Search for the cell housing the specified text and yield its [x, y] center coordinate. 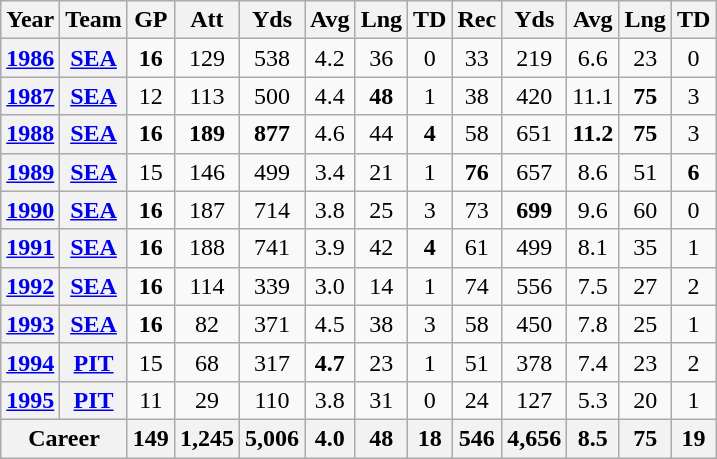
546 [477, 438]
1990 [30, 210]
657 [534, 172]
114 [206, 286]
149 [150, 438]
699 [534, 210]
12 [150, 96]
500 [272, 96]
68 [206, 362]
1994 [30, 362]
82 [206, 324]
4.0 [330, 438]
74 [477, 286]
5.3 [593, 400]
714 [272, 210]
339 [272, 286]
31 [381, 400]
11.2 [593, 134]
20 [645, 400]
8.1 [593, 248]
76 [477, 172]
42 [381, 248]
556 [534, 286]
7.5 [593, 286]
3.0 [330, 286]
4,656 [534, 438]
Career [64, 438]
450 [534, 324]
877 [272, 134]
4.5 [330, 324]
127 [534, 400]
36 [381, 58]
73 [477, 210]
129 [206, 58]
1995 [30, 400]
GP [150, 20]
7.8 [593, 324]
371 [272, 324]
378 [534, 362]
24 [477, 400]
110 [272, 400]
4.2 [330, 58]
189 [206, 134]
1993 [30, 324]
420 [534, 96]
35 [645, 248]
538 [272, 58]
18 [430, 438]
Year [30, 20]
741 [272, 248]
113 [206, 96]
8.6 [593, 172]
1991 [30, 248]
187 [206, 210]
1,245 [206, 438]
Rec [477, 20]
651 [534, 134]
19 [693, 438]
7.4 [593, 362]
5,006 [272, 438]
60 [645, 210]
11 [150, 400]
21 [381, 172]
146 [206, 172]
3.4 [330, 172]
4.7 [330, 362]
9.6 [593, 210]
29 [206, 400]
33 [477, 58]
1986 [30, 58]
61 [477, 248]
1987 [30, 96]
6 [693, 172]
4.4 [330, 96]
1989 [30, 172]
4.6 [330, 134]
14 [381, 286]
219 [534, 58]
317 [272, 362]
188 [206, 248]
27 [645, 286]
8.5 [593, 438]
11.1 [593, 96]
1988 [30, 134]
6.6 [593, 58]
3.9 [330, 248]
1992 [30, 286]
Att [206, 20]
44 [381, 134]
Team [94, 20]
